Provide the [X, Y] coordinate of the cell's center where the given text is located.  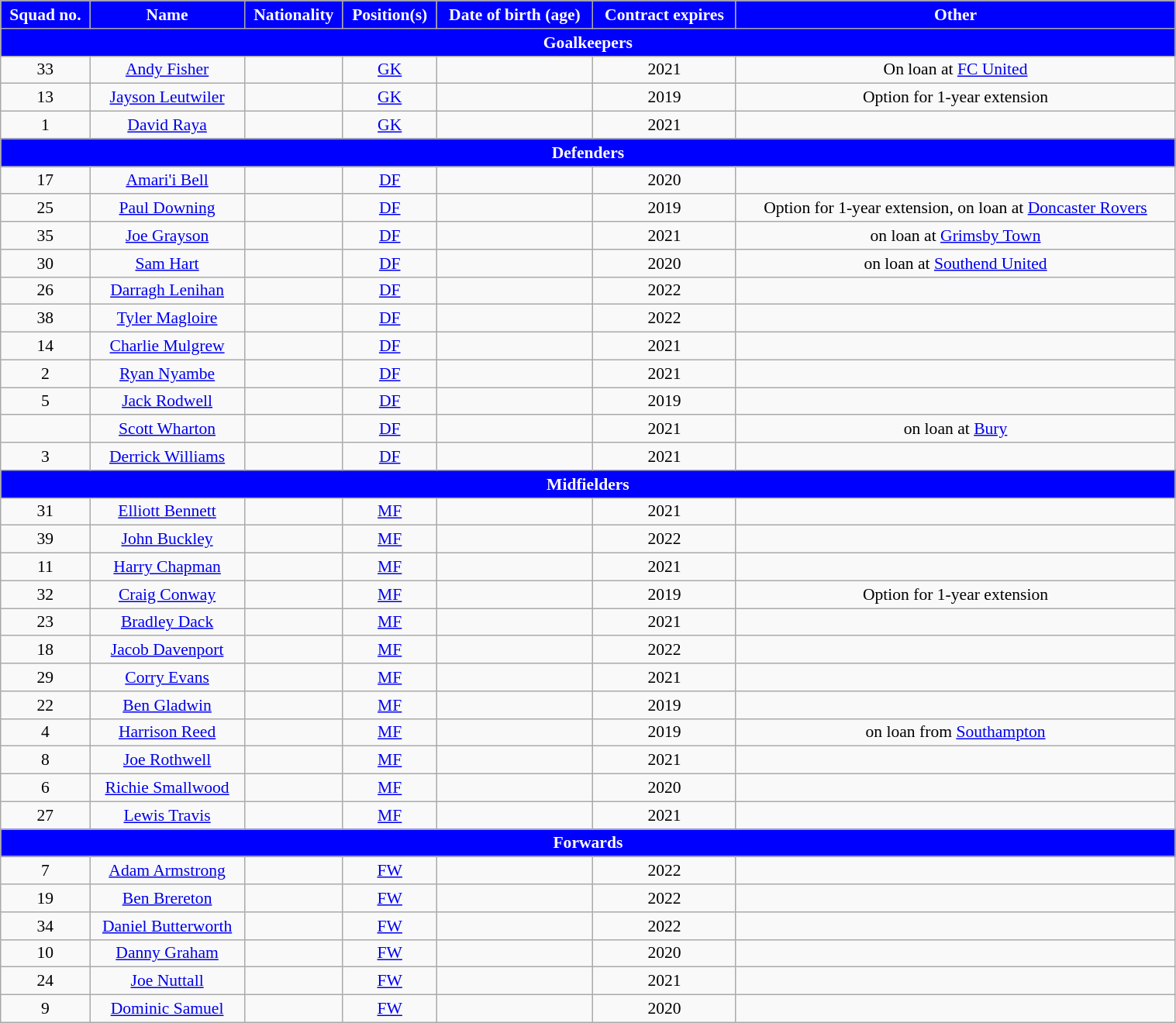
David Raya [167, 126]
on loan at Southend United [955, 263]
on loan at Grimsby Town [955, 236]
Goalkeepers [588, 43]
Danny Graham [167, 953]
Corry Evans [167, 677]
8 [45, 760]
Derrick Williams [167, 456]
Jacob Davenport [167, 650]
Midfielders [588, 484]
Craig Conway [167, 594]
Sam Hart [167, 263]
9 [45, 1009]
Dominic Samuel [167, 1009]
Joe Nuttall [167, 981]
on loan from Southampton [955, 732]
Option for 1-year extension, on loan at Doncaster Rovers [955, 208]
25 [45, 208]
Defenders [588, 153]
Ryan Nyambe [167, 374]
23 [45, 622]
Andy Fisher [167, 70]
Harrison Reed [167, 732]
Paul Downing [167, 208]
33 [45, 70]
Scott Wharton [167, 429]
10 [45, 953]
Name [167, 15]
Date of birth (age) [515, 15]
22 [45, 705]
4 [45, 732]
Charlie Mulgrew [167, 346]
32 [45, 594]
7 [45, 871]
on loan at Bury [955, 429]
19 [45, 898]
26 [45, 291]
Amari'i Bell [167, 181]
1 [45, 126]
Ben Brereton [167, 898]
Jack Rodwell [167, 401]
Richie Smallwood [167, 788]
Position(s) [389, 15]
34 [45, 926]
On loan at FC United [955, 70]
6 [45, 788]
John Buckley [167, 539]
5 [45, 401]
Contract expires [664, 15]
Elliott Bennett [167, 511]
29 [45, 677]
11 [45, 567]
Darragh Lenihan [167, 291]
Joe Grayson [167, 236]
Bradley Dack [167, 622]
Tyler Magloire [167, 319]
Forwards [588, 843]
35 [45, 236]
18 [45, 650]
31 [45, 511]
Daniel Butterworth [167, 926]
38 [45, 319]
Lewis Travis [167, 815]
2 [45, 374]
Ben Gladwin [167, 705]
Jayson Leutwiler [167, 98]
24 [45, 981]
14 [45, 346]
30 [45, 263]
27 [45, 815]
Harry Chapman [167, 567]
Adam Armstrong [167, 871]
Nationality [293, 15]
Joe Rothwell [167, 760]
39 [45, 539]
17 [45, 181]
Squad no. [45, 15]
3 [45, 456]
13 [45, 98]
Other [955, 15]
